Identify which cell holds the provided text, then report its (x, y) central coordinate. 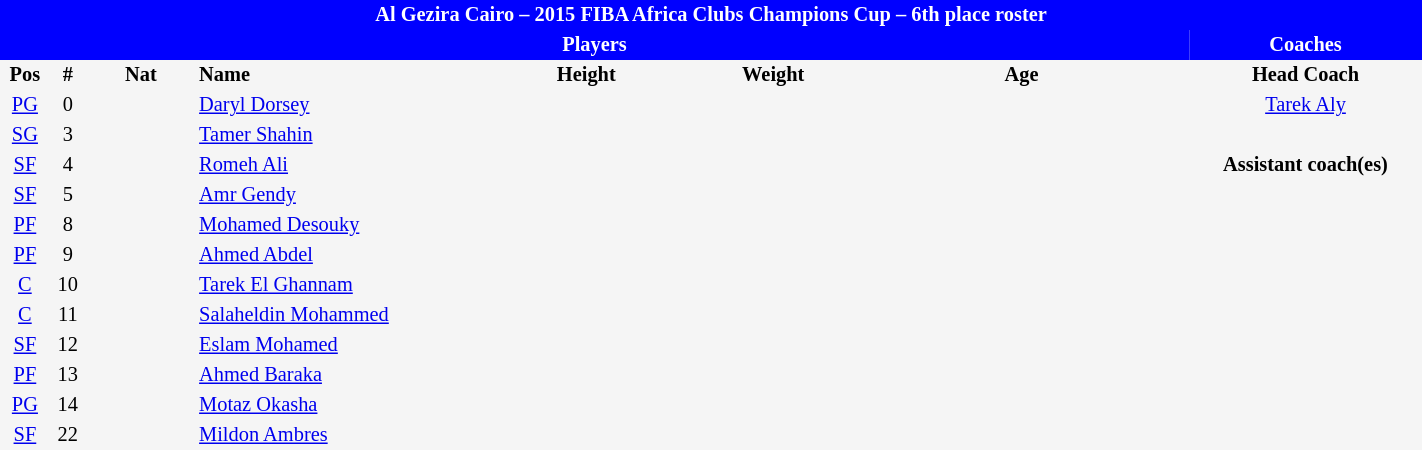
Weight (774, 75)
Age (1022, 75)
Tarek El Ghannam (338, 285)
22 (68, 435)
12 (68, 345)
Salaheldin Mohammed (338, 315)
Daryl Dorsey (338, 105)
Nat (141, 75)
9 (68, 255)
Head Coach (1306, 75)
Tarek Aly (1306, 105)
0 (68, 105)
Tamer Shahin (338, 135)
Ahmed Abdel (338, 255)
Mohamed Desouky (338, 225)
Assistant coach(es) (1306, 165)
Height (586, 75)
Motaz Okasha (338, 405)
# (68, 75)
10 (68, 285)
Coaches (1306, 45)
5 (68, 195)
3 (68, 135)
14 (68, 405)
Players (594, 45)
Name (338, 75)
Eslam Mohamed (338, 345)
SG (25, 135)
Pos (25, 75)
Amr Gendy (338, 195)
8 (68, 225)
4 (68, 165)
Mildon Ambres (338, 435)
Romeh Ali (338, 165)
Ahmed Baraka (338, 375)
11 (68, 315)
Al Gezira Cairo – 2015 FIBA Africa Clubs Champions Cup – 6th place roster (711, 15)
13 (68, 375)
